Find where the given text appears and provide that cell's center as [x, y] coordinate. 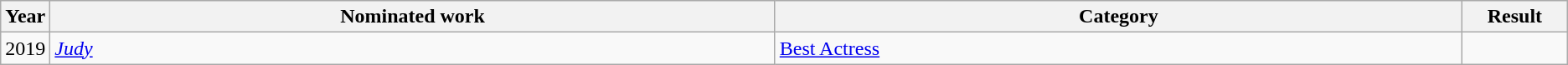
2019 [25, 48]
Judy [412, 48]
Year [25, 17]
Result [1515, 17]
Best Actress [1118, 48]
Category [1118, 17]
Nominated work [412, 17]
